Determine the [x, y] coordinate at the center of the cell enclosing the given text.  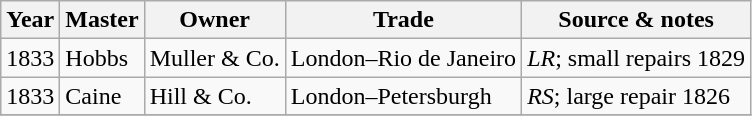
Master [102, 20]
Trade [403, 20]
Hill & Co. [214, 96]
London–Petersburgh [403, 96]
Year [30, 20]
Hobbs [102, 58]
RS; large repair 1826 [636, 96]
London–Rio de Janeiro [403, 58]
LR; small repairs 1829 [636, 58]
Caine [102, 96]
Owner [214, 20]
Source & notes [636, 20]
Muller & Co. [214, 58]
